Output the (x, y) coordinate of the center of the cell containing the given text.  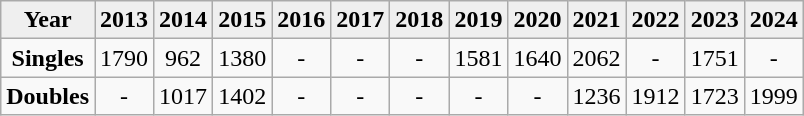
2016 (302, 20)
2014 (184, 20)
Year (48, 20)
2022 (656, 20)
2015 (242, 20)
1236 (596, 96)
1380 (242, 58)
2021 (596, 20)
1999 (774, 96)
2062 (596, 58)
2024 (774, 20)
2018 (420, 20)
1017 (184, 96)
Singles (48, 58)
1790 (124, 58)
2020 (538, 20)
1723 (714, 96)
2013 (124, 20)
Doubles (48, 96)
2023 (714, 20)
2019 (478, 20)
1912 (656, 96)
1640 (538, 58)
1402 (242, 96)
962 (184, 58)
1581 (478, 58)
2017 (360, 20)
1751 (714, 58)
